Search for the cell housing the specified text and yield its (x, y) center coordinate. 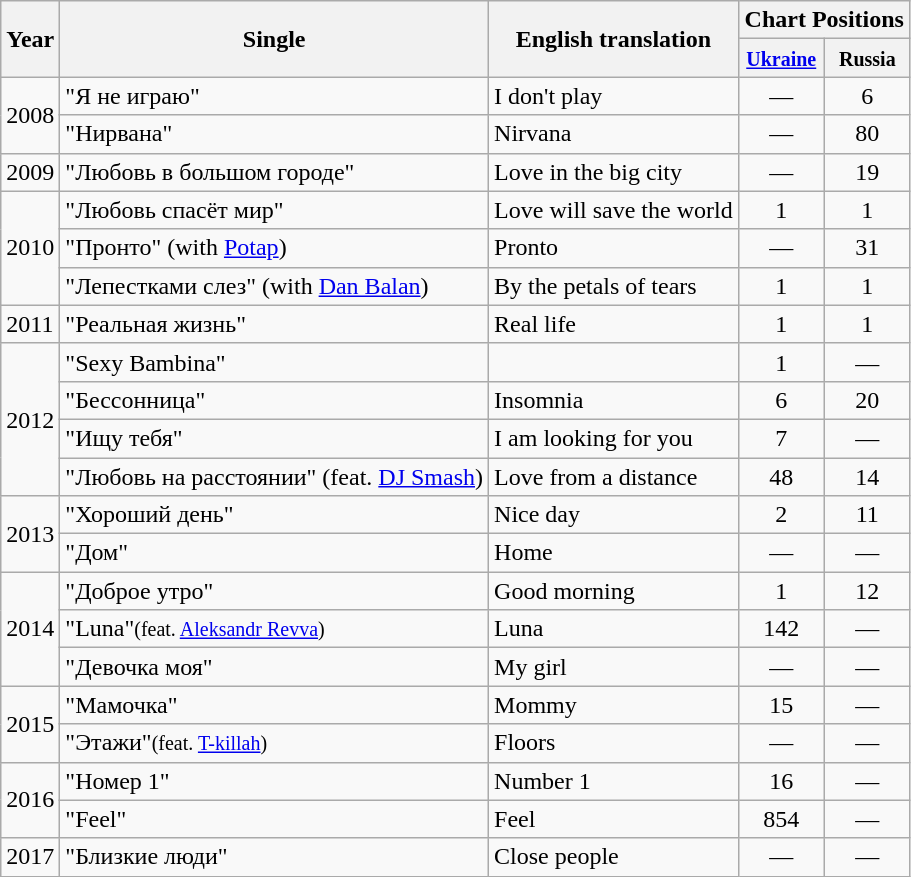
2009 (30, 172)
I don't play (614, 96)
2015 (30, 724)
"Номер 1" (274, 781)
Nirvana (614, 134)
English translation (614, 39)
"Luna"(feat. Aleksandr Revva) (274, 629)
Floors (614, 743)
Insomnia (614, 400)
7 (781, 438)
"Feel" (274, 819)
2013 (30, 534)
"Нирвана" (274, 134)
12 (867, 591)
I am looking for you (614, 438)
By the petals of tears (614, 286)
My girl (614, 667)
"Пронто" (with Potap) (274, 248)
"Этажи"(feat. T-killah) (274, 743)
"Любовь спасёт мир" (274, 210)
"Девочка моя" (274, 667)
Ukraine (781, 58)
2014 (30, 629)
14 (867, 477)
Love in the big city (614, 172)
Pronto (614, 248)
Single (274, 39)
Love from a distance (614, 477)
2016 (30, 800)
15 (781, 705)
2011 (30, 324)
Real life (614, 324)
"Бессонница" (274, 400)
"Любовь на расстоянии" (feat. DJ Smash) (274, 477)
Russia (867, 58)
"Мамочка" (274, 705)
19 (867, 172)
"Реальная жизнь" (274, 324)
Luna (614, 629)
142 (781, 629)
Close people (614, 857)
Chart Positions (824, 20)
Love will save the world (614, 210)
11 (867, 515)
2012 (30, 419)
"Sexy Bambina" (274, 362)
"Близкие люди" (274, 857)
48 (781, 477)
2017 (30, 857)
31 (867, 248)
Year (30, 39)
Home (614, 553)
Good morning (614, 591)
20 (867, 400)
Feel (614, 819)
Mommy (614, 705)
2 (781, 515)
"Я не играю" (274, 96)
854 (781, 819)
2010 (30, 248)
"Дом" (274, 553)
2008 (30, 115)
Number 1 (614, 781)
16 (781, 781)
"Ищу тебя" (274, 438)
"Лепестками слез" (with Dan Balan) (274, 286)
"Хороший день" (274, 515)
Nice day (614, 515)
80 (867, 134)
"Любовь в большом городе" (274, 172)
"Доброе утро" (274, 591)
